Output the (x, y) coordinate of the center of the cell containing the given text.  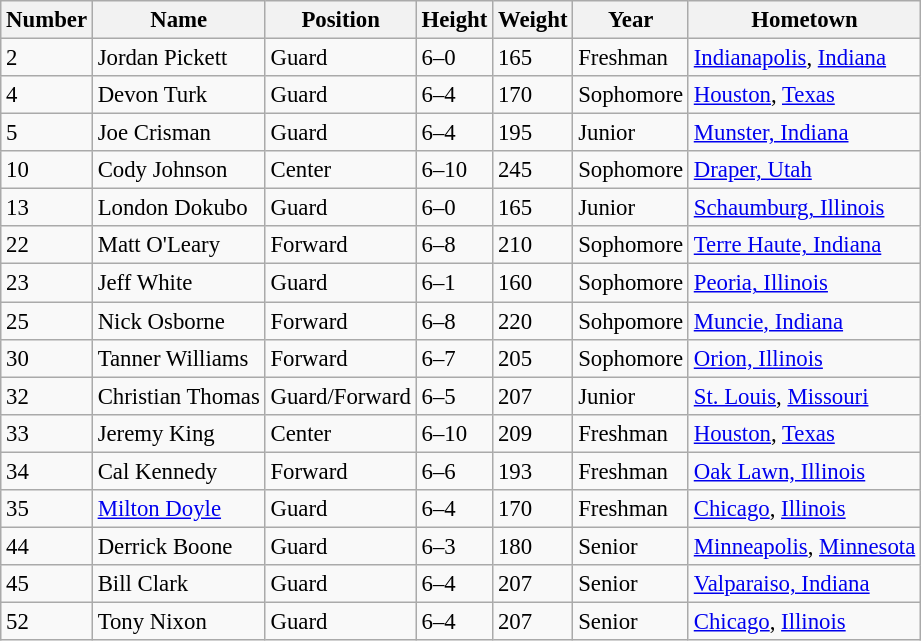
Valparaiso, Indiana (804, 584)
44 (47, 546)
33 (47, 433)
205 (533, 358)
22 (47, 245)
220 (533, 321)
Jeff White (178, 283)
Joe Crisman (178, 133)
2 (47, 58)
Weight (533, 20)
210 (533, 245)
6–3 (454, 546)
5 (47, 133)
Terre Haute, Indiana (804, 245)
Number (47, 20)
Christian Thomas (178, 396)
25 (47, 321)
195 (533, 133)
Matt O'Leary (178, 245)
10 (47, 170)
Orion, Illinois (804, 358)
London Dokubo (178, 208)
Tanner Williams (178, 358)
193 (533, 471)
6–7 (454, 358)
Muncie, Indiana (804, 321)
4 (47, 95)
Minneapolis, Minnesota (804, 546)
Devon Turk (178, 95)
Cal Kennedy (178, 471)
209 (533, 433)
Derrick Boone (178, 546)
13 (47, 208)
Bill Clark (178, 584)
45 (47, 584)
180 (533, 546)
St. Louis, Missouri (804, 396)
Tony Nixon (178, 621)
Nick Osborne (178, 321)
6–6 (454, 471)
Jordan Pickett (178, 58)
Schaumburg, Illinois (804, 208)
Jeremy King (178, 433)
30 (47, 358)
Name (178, 20)
245 (533, 170)
Position (340, 20)
6–1 (454, 283)
35 (47, 509)
34 (47, 471)
Oak Lawn, Illinois (804, 471)
Guard/Forward (340, 396)
160 (533, 283)
Munster, Indiana (804, 133)
32 (47, 396)
Year (631, 20)
Draper, Utah (804, 170)
Hometown (804, 20)
Peoria, Illinois (804, 283)
Milton Doyle (178, 509)
Sohpomore (631, 321)
Indianapolis, Indiana (804, 58)
Cody Johnson (178, 170)
23 (47, 283)
6–5 (454, 396)
Height (454, 20)
52 (47, 621)
